Capture the cell that displays the provided text and extract its (X, Y) central coordinate. 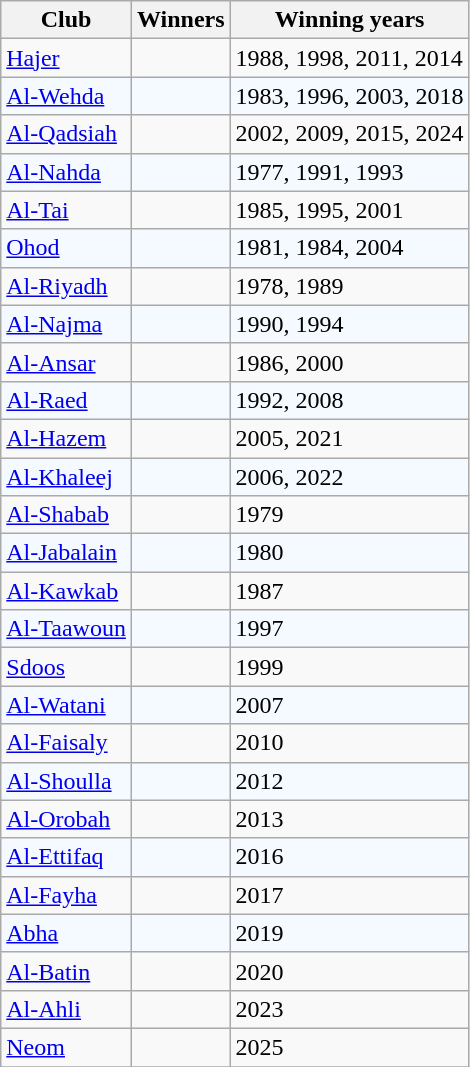
1987 (350, 591)
1980 (350, 553)
Al-Jabalain (66, 553)
Winners (180, 20)
2016 (350, 857)
Hajer (66, 58)
1988, 1998, 2011, 2014 (350, 58)
Al-Qadsiah (66, 134)
1986, 2000 (350, 362)
Al-Raed (66, 400)
2013 (350, 819)
2010 (350, 743)
Al-Riyadh (66, 286)
Al-Faisaly (66, 743)
1992, 2008 (350, 400)
1997 (350, 629)
1977, 1991, 1993 (350, 172)
Al-Shabab (66, 515)
2002, 2009, 2015, 2024 (350, 134)
1983, 1996, 2003, 2018 (350, 96)
2020 (350, 971)
Al-Hazem (66, 438)
Club (66, 20)
Al-Ahli (66, 1009)
2019 (350, 933)
Al-Najma (66, 324)
Al-Fayha (66, 895)
Al-Taawoun (66, 629)
Sdoos (66, 667)
Al-Watani (66, 705)
1985, 1995, 2001 (350, 210)
2025 (350, 1047)
Winning years (350, 20)
2012 (350, 781)
Neom (66, 1047)
Al-Nahda (66, 172)
Al-Khaleej (66, 477)
Ohod (66, 248)
2017 (350, 895)
2006, 2022 (350, 477)
Abha (66, 933)
Al-Ansar (66, 362)
Al-Orobah (66, 819)
Al-Ettifaq (66, 857)
Al-Tai (66, 210)
Al-Kawkab (66, 591)
1990, 1994 (350, 324)
Al-Batin (66, 971)
2023 (350, 1009)
1979 (350, 515)
1981, 1984, 2004 (350, 248)
2005, 2021 (350, 438)
Al-Wehda (66, 96)
2007 (350, 705)
1999 (350, 667)
Al-Shoulla (66, 781)
1978, 1989 (350, 286)
